Determine the (x, y) coordinate at the center of the cell enclosing the given text.  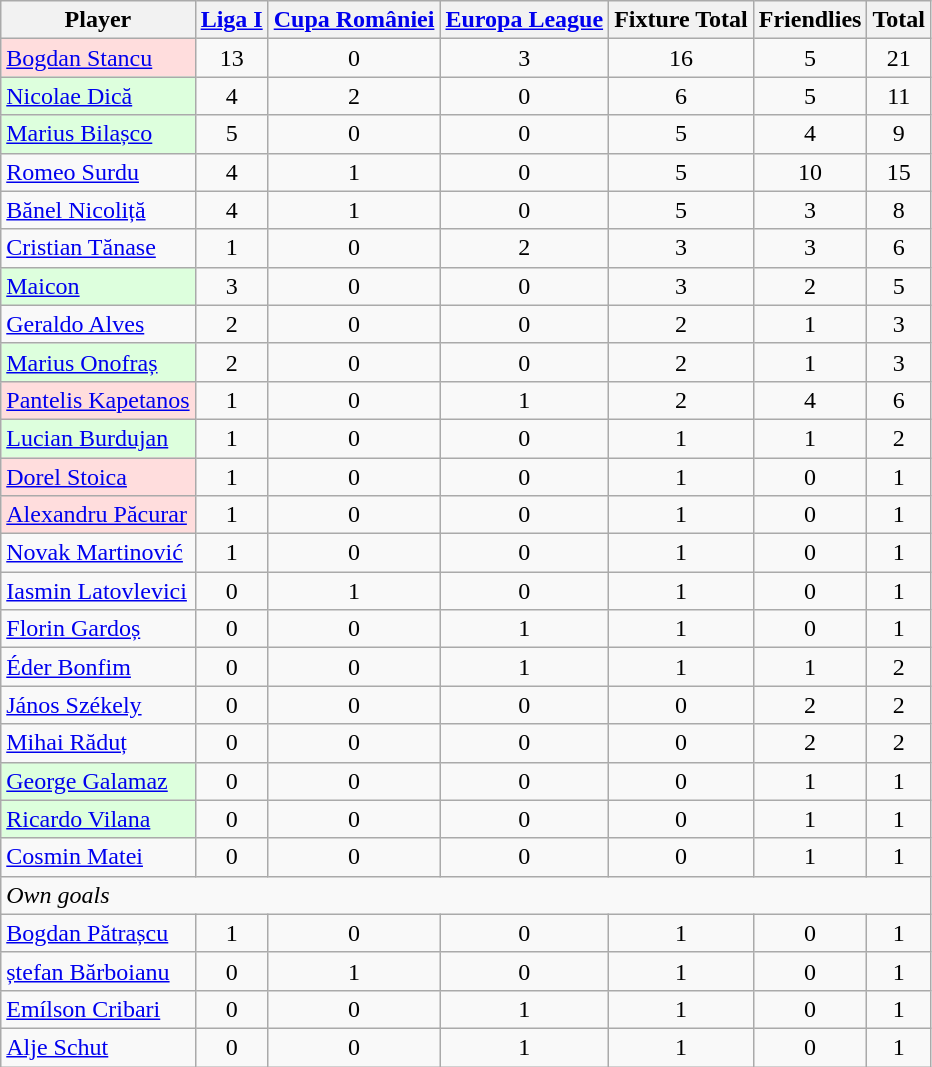
Friendlies (810, 20)
Bogdan Stancu (98, 58)
Alexandru Păcurar (98, 515)
Florin Gardoș (98, 629)
Dorel Stoica (98, 477)
Player (98, 20)
Marius Onofraș (98, 362)
Alje Schut (98, 1047)
Cristian Tănase (98, 248)
ștefan Bărboianu (98, 971)
Bănel Nicoliță (98, 210)
8 (899, 210)
Éder Bonfim (98, 667)
Romeo Surdu (98, 172)
Fixture Total (682, 20)
21 (899, 58)
11 (899, 96)
16 (682, 58)
Europa League (524, 20)
Emílson Cribari (98, 1009)
Iasmin Latovlevici (98, 591)
János Székely (98, 705)
Pantelis Kapetanos (98, 400)
Geraldo Alves (98, 324)
Bogdan Pătrașcu (98, 933)
9 (899, 134)
George Galamaz (98, 781)
10 (810, 172)
Mihai Răduț (98, 743)
Novak Martinović (98, 553)
15 (899, 172)
Total (899, 20)
Cosmin Matei (98, 857)
Liga I (232, 20)
Nicolae Dică (98, 96)
Marius Bilașco (98, 134)
Lucian Burdujan (98, 438)
Own goals (466, 895)
Ricardo Vilana (98, 819)
Cupa României (354, 20)
Maicon (98, 286)
13 (232, 58)
